Locate the cell with the specified text and output its [x, y] center coordinate. 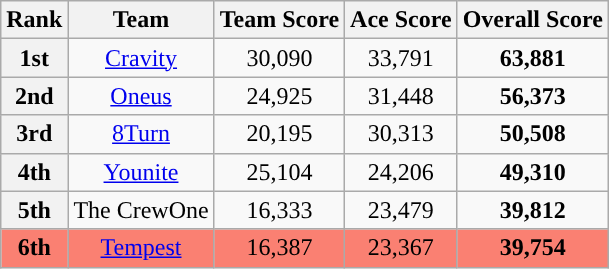
30,313 [402, 134]
56,373 [532, 96]
4th [34, 172]
8Turn [141, 134]
5th [34, 210]
50,508 [532, 134]
2nd [34, 96]
39,754 [532, 248]
The CrewOne [141, 210]
63,881 [532, 58]
20,195 [279, 134]
33,791 [402, 58]
Cravity [141, 58]
23,479 [402, 210]
31,448 [402, 96]
49,310 [532, 172]
Ace Score [402, 20]
23,367 [402, 248]
16,333 [279, 210]
25,104 [279, 172]
Team [141, 20]
Rank [34, 20]
Overall Score [532, 20]
30,090 [279, 58]
39,812 [532, 210]
Oneus [141, 96]
Team Score [279, 20]
6th [34, 248]
16,387 [279, 248]
24,206 [402, 172]
1st [34, 58]
Younite [141, 172]
Tempest [141, 248]
3rd [34, 134]
24,925 [279, 96]
